Search for the cell housing the specified text and yield its (X, Y) center coordinate. 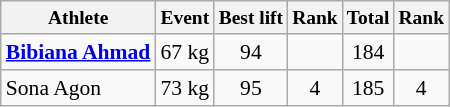
95 (250, 88)
Best lift (250, 18)
Event (184, 18)
Athlete (78, 18)
94 (250, 52)
185 (368, 88)
73 kg (184, 88)
Bibiana Ahmad (78, 52)
67 kg (184, 52)
184 (368, 52)
Total (368, 18)
Sona Agon (78, 88)
